For the text-containing cell, return its midpoint in (X, Y) coordinate format. 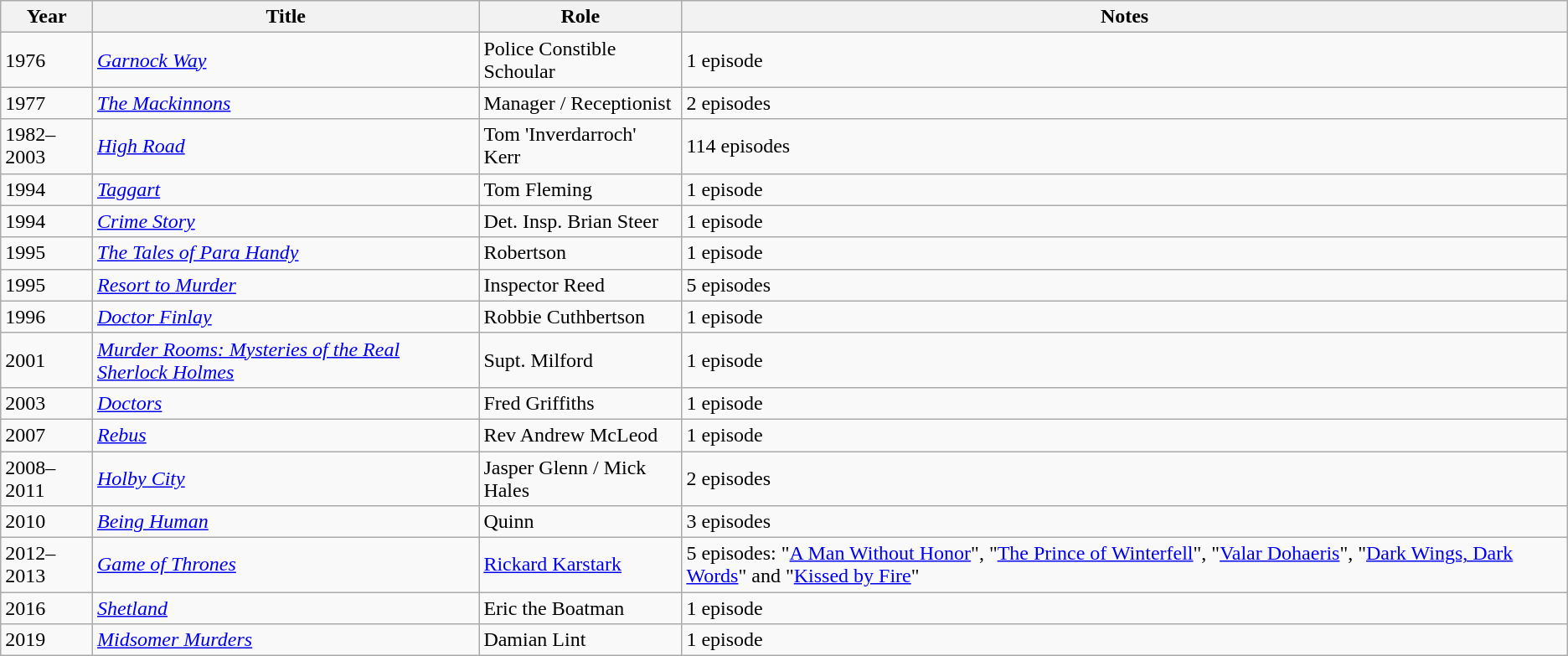
5 episodes (1124, 285)
1982–2003 (47, 146)
2016 (47, 608)
5 episodes: "A Man Without Honor", "The Prince of Winterfell", "Valar Dohaeris", "Dark Wings, Dark Words" and "Kissed by Fire" (1124, 565)
Manager / Receptionist (580, 103)
Tom Fleming (580, 189)
Tom 'Inverdarroch' Kerr (580, 146)
Rebus (286, 435)
Role (580, 17)
Rev Andrew McLeod (580, 435)
Doctor Finlay (286, 317)
2019 (47, 640)
2010 (47, 522)
Jasper Glenn / Mick Hales (580, 478)
Being Human (286, 522)
2001 (47, 360)
Police Constible Schoular (580, 60)
1996 (47, 317)
Doctors (286, 403)
Taggart (286, 189)
Holby City (286, 478)
The Tales of Para Handy (286, 253)
The Mackinnons (286, 103)
Det. Insp. Brian Steer (580, 221)
Inspector Reed (580, 285)
Midsomer Murders (286, 640)
Fred Griffiths (580, 403)
114 episodes (1124, 146)
2008–2011 (47, 478)
Garnock Way (286, 60)
Shetland (286, 608)
Eric the Boatman (580, 608)
2007 (47, 435)
Game of Thrones (286, 565)
Resort to Murder (286, 285)
Title (286, 17)
Notes (1124, 17)
Robbie Cuthbertson (580, 317)
3 episodes (1124, 522)
2012–2013 (47, 565)
Murder Rooms: Mysteries of the Real Sherlock Holmes (286, 360)
Rickard Karstark (580, 565)
Quinn (580, 522)
Year (47, 17)
2003 (47, 403)
Robertson (580, 253)
Supt. Milford (580, 360)
High Road (286, 146)
Damian Lint (580, 640)
Crime Story (286, 221)
1976 (47, 60)
1977 (47, 103)
